Detect which cell encompasses the target text, then output its (x, y) center coordinate. 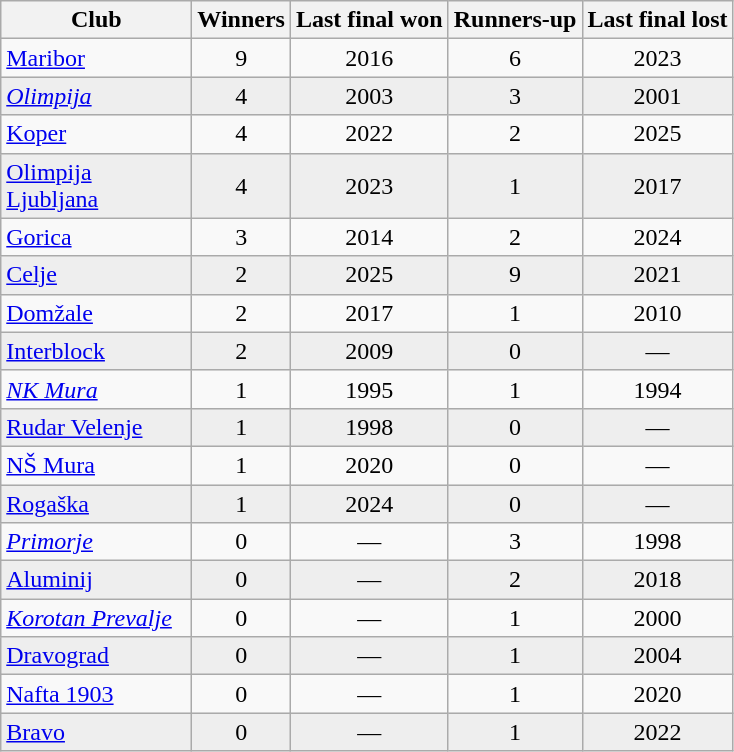
2016 (369, 58)
6 (515, 58)
Celje (96, 275)
Koper (96, 134)
2018 (658, 580)
2014 (369, 237)
Dravograd (96, 656)
Nafta 1903 (96, 694)
Last final won (369, 20)
Runners-up (515, 20)
Maribor (96, 58)
Club (96, 20)
Bravo (96, 732)
Interblock (96, 351)
2001 (658, 96)
Rogaška (96, 503)
Gorica (96, 237)
Olimpija (96, 96)
2004 (658, 656)
1995 (369, 389)
NŠ Mura (96, 465)
2003 (369, 96)
1994 (658, 389)
2021 (658, 275)
2000 (658, 618)
Primorje (96, 542)
Last final lost (658, 20)
Winners (242, 20)
2009 (369, 351)
Domžale (96, 313)
Korotan Prevalje (96, 618)
2010 (658, 313)
NK Mura (96, 389)
Olimpija Ljubljana (96, 186)
Aluminij (96, 580)
Rudar Velenje (96, 427)
